From the cell containing the given text, extract its center point as [X, Y] coordinate. 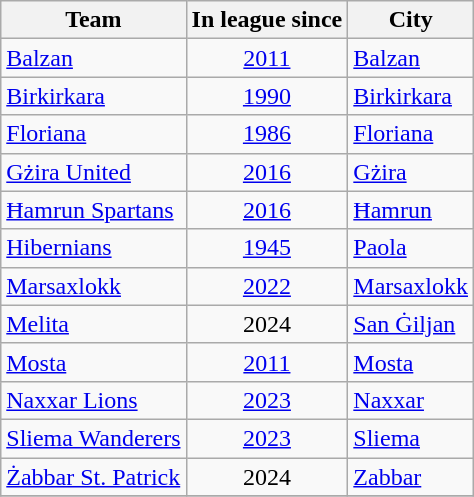
2022 [267, 286]
Sliema Wanderers [94, 438]
Naxxar Lions [94, 400]
Zabbar [411, 477]
Gżira United [94, 172]
Hibernians [94, 248]
1990 [267, 96]
City [411, 20]
1945 [267, 248]
Gżira [411, 172]
1986 [267, 134]
Naxxar [411, 400]
San Ġiljan [411, 324]
Team [94, 20]
Melita [94, 324]
Paola [411, 248]
Ħamrun [411, 210]
Sliema [411, 438]
Ħamrun Spartans [94, 210]
In league since [267, 20]
Żabbar St. Patrick [94, 477]
